From the cell containing the given text, extract its center point as [x, y] coordinate. 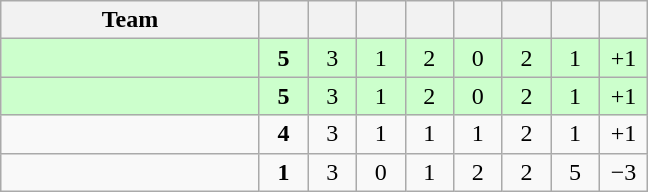
4 [284, 134]
Team [130, 20]
−3 [624, 172]
